Capture the cell that displays the provided text and extract its [X, Y] central coordinate. 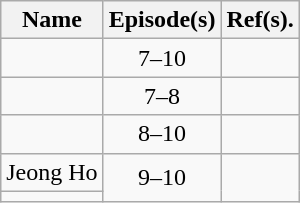
Ref(s). [260, 20]
Name [52, 20]
Episode(s) [162, 20]
Jeong Ho [52, 172]
7–10 [162, 58]
9–10 [162, 178]
8–10 [162, 134]
7–8 [162, 96]
